Provide the (x, y) coordinate of the cell's center where the given text is located.  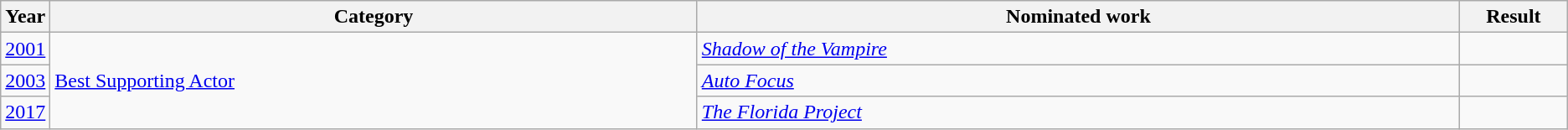
2017 (25, 112)
Auto Focus (1078, 81)
Year (25, 17)
Result (1514, 17)
Category (374, 17)
Best Supporting Actor (374, 81)
2003 (25, 81)
Shadow of the Vampire (1078, 49)
2001 (25, 49)
Nominated work (1078, 17)
The Florida Project (1078, 112)
